Find where the given text appears and provide that cell's center as [X, Y] coordinate. 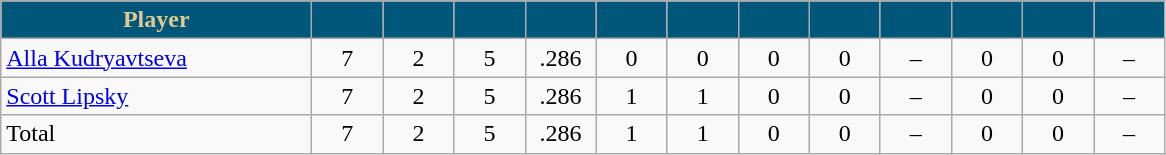
Alla Kudryavtseva [156, 58]
Scott Lipsky [156, 96]
Total [156, 134]
Player [156, 20]
